Determine the (X, Y) coordinate at the center of the cell enclosing the given text.  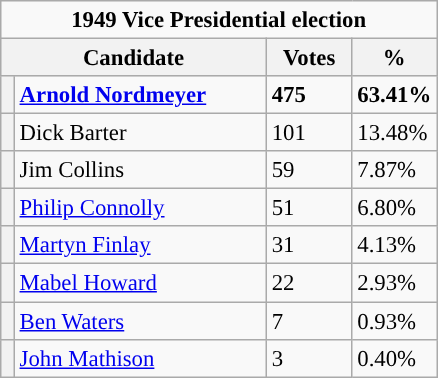
0.93% (394, 321)
4.13% (394, 245)
3 (309, 358)
0.40% (394, 358)
Arnold Nordmeyer (140, 95)
Philip Connolly (140, 208)
Candidate (134, 58)
7.87% (394, 170)
2.93% (394, 283)
Ben Waters (140, 321)
Votes (309, 58)
John Mathison (140, 358)
Dick Barter (140, 133)
31 (309, 245)
7 (309, 321)
6.80% (394, 208)
Martyn Finlay (140, 245)
51 (309, 208)
22 (309, 283)
59 (309, 170)
101 (309, 133)
% (394, 58)
1949 Vice Presidential election (219, 20)
Jim Collins (140, 170)
Mabel Howard (140, 283)
475 (309, 95)
63.41% (394, 95)
13.48% (394, 133)
